Determine the [x, y] coordinate at the center of the cell enclosing the given text.  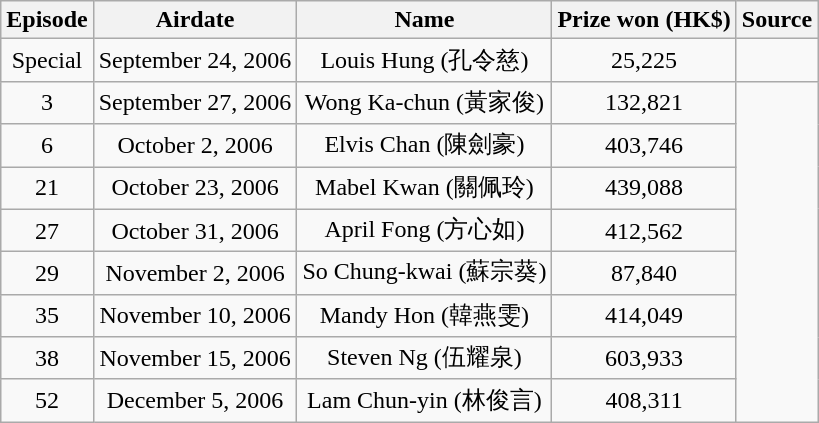
Prize won (HK$) [644, 20]
April Fong (方心如) [424, 230]
Special [47, 60]
412,562 [644, 230]
29 [47, 274]
52 [47, 400]
87,840 [644, 274]
403,746 [644, 146]
Lam Chun-yin (林俊言) [424, 400]
603,933 [644, 358]
November 15, 2006 [195, 358]
December 5, 2006 [195, 400]
27 [47, 230]
439,088 [644, 188]
35 [47, 316]
38 [47, 358]
So Chung-kwai (蘇宗葵) [424, 274]
Wong Ka-chun (黃家俊) [424, 102]
25,225 [644, 60]
21 [47, 188]
Steven Ng (伍耀泉) [424, 358]
6 [47, 146]
Airdate [195, 20]
September 27, 2006 [195, 102]
Name [424, 20]
Episode [47, 20]
Mabel Kwan (關佩玲) [424, 188]
132,821 [644, 102]
November 10, 2006 [195, 316]
November 2, 2006 [195, 274]
Mandy Hon (韓燕雯) [424, 316]
3 [47, 102]
September 24, 2006 [195, 60]
Source [776, 20]
Louis Hung (孔令慈) [424, 60]
October 23, 2006 [195, 188]
Elvis Chan (陳劍豪) [424, 146]
October 31, 2006 [195, 230]
414,049 [644, 316]
October 2, 2006 [195, 146]
408,311 [644, 400]
